Extract the (X, Y) coordinate from the center of the cell holding the provided text.  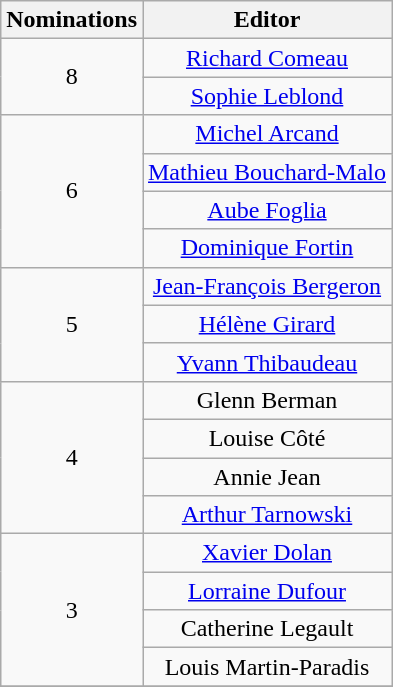
Nominations (72, 20)
3 (72, 610)
8 (72, 77)
Louis Martin-Paradis (266, 667)
Annie Jean (266, 477)
Catherine Legault (266, 629)
Hélène Girard (266, 324)
Richard Comeau (266, 58)
Aube Foglia (266, 210)
Michel Arcand (266, 134)
Yvann Thibaudeau (266, 362)
Dominique Fortin (266, 248)
Jean-François Bergeron (266, 286)
Louise Côté (266, 438)
Editor (266, 20)
5 (72, 324)
Glenn Berman (266, 400)
Arthur Tarnowski (266, 515)
4 (72, 457)
6 (72, 191)
Mathieu Bouchard-Malo (266, 172)
Xavier Dolan (266, 553)
Lorraine Dufour (266, 591)
Sophie Leblond (266, 96)
